From the cell containing the given text, extract its center point as [x, y] coordinate. 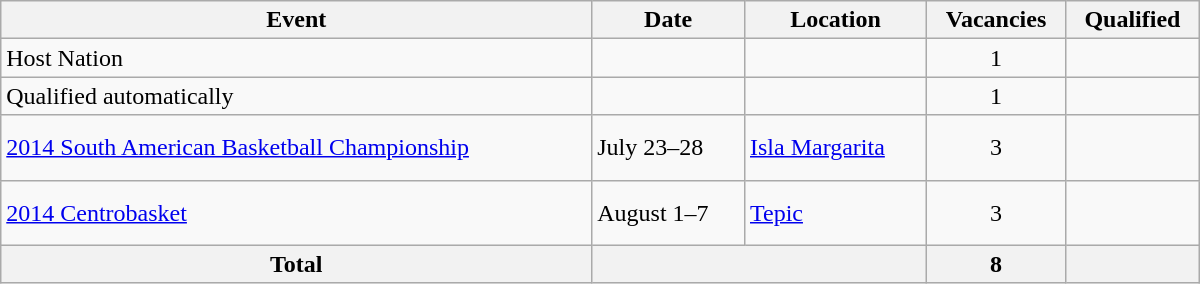
August 1–7 [668, 212]
July 23–28 [668, 148]
Event [296, 20]
Tepic [835, 212]
Host Nation [296, 58]
Date [668, 20]
Qualified [1133, 20]
Vacancies [996, 20]
Isla Margarita [835, 148]
Location [835, 20]
Qualified automatically [296, 96]
2014 South American Basketball Championship [296, 148]
2014 Centrobasket [296, 212]
8 [996, 264]
Total [296, 264]
